Locate the cell with the specified text and output its [x, y] center coordinate. 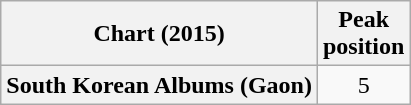
Chart (2015) [160, 34]
5 [363, 85]
South Korean Albums (Gaon) [160, 85]
Peakposition [363, 34]
